For the text-containing cell, return its midpoint in (x, y) coordinate format. 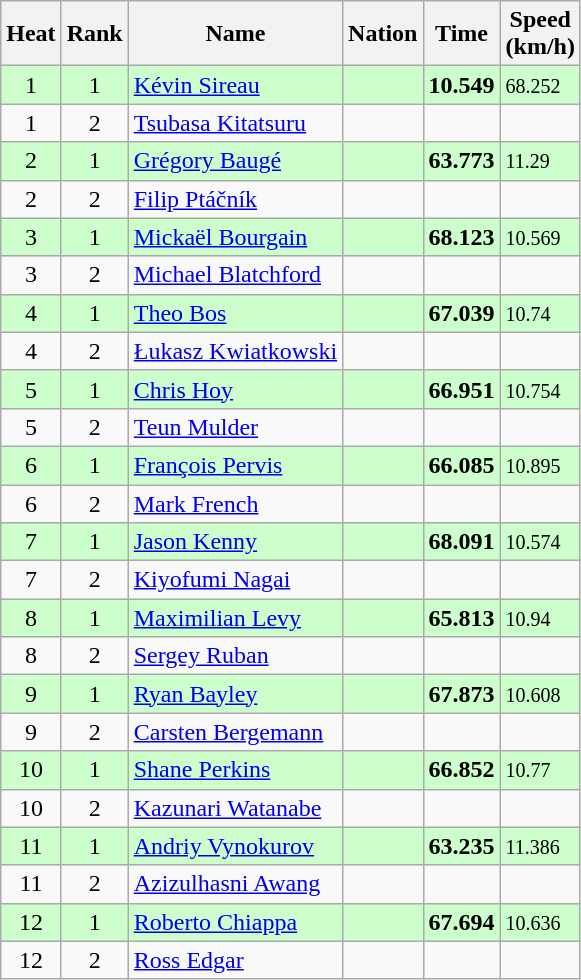
Tsubasa Kitatsuru (235, 123)
Maximilian Levy (235, 618)
68.091 (462, 542)
67.694 (462, 922)
Łukasz Kwiatkowski (235, 351)
67.039 (462, 313)
Grégory Baugé (235, 161)
Michael Blatchford (235, 275)
65.813 (462, 618)
Andriy Vynokurov (235, 846)
Time (462, 34)
Roberto Chiappa (235, 922)
68.252 (540, 85)
Mark French (235, 503)
67.873 (462, 694)
10.77 (540, 770)
10.608 (540, 694)
Sergey Ruban (235, 656)
11.386 (540, 846)
Heat (31, 34)
Azizulhasni Awang (235, 884)
Nation (383, 34)
François Pervis (235, 465)
10.754 (540, 389)
Name (235, 34)
Rank (94, 34)
Mickaël Bourgain (235, 237)
Kazunari Watanabe (235, 808)
Ryan Bayley (235, 694)
10.569 (540, 237)
Chris Hoy (235, 389)
10.74 (540, 313)
Shane Perkins (235, 770)
Kévin Sireau (235, 85)
63.773 (462, 161)
Teun Mulder (235, 427)
66.951 (462, 389)
Carsten Bergemann (235, 732)
10.895 (540, 465)
10.549 (462, 85)
10.574 (540, 542)
66.085 (462, 465)
63.235 (462, 846)
68.123 (462, 237)
Speed(km/h) (540, 34)
10.94 (540, 618)
Jason Kenny (235, 542)
Kiyofumi Nagai (235, 580)
66.852 (462, 770)
11.29 (540, 161)
Filip Ptáčník (235, 199)
Ross Edgar (235, 960)
Theo Bos (235, 313)
10.636 (540, 922)
